Search for the cell housing the specified text and yield its [X, Y] center coordinate. 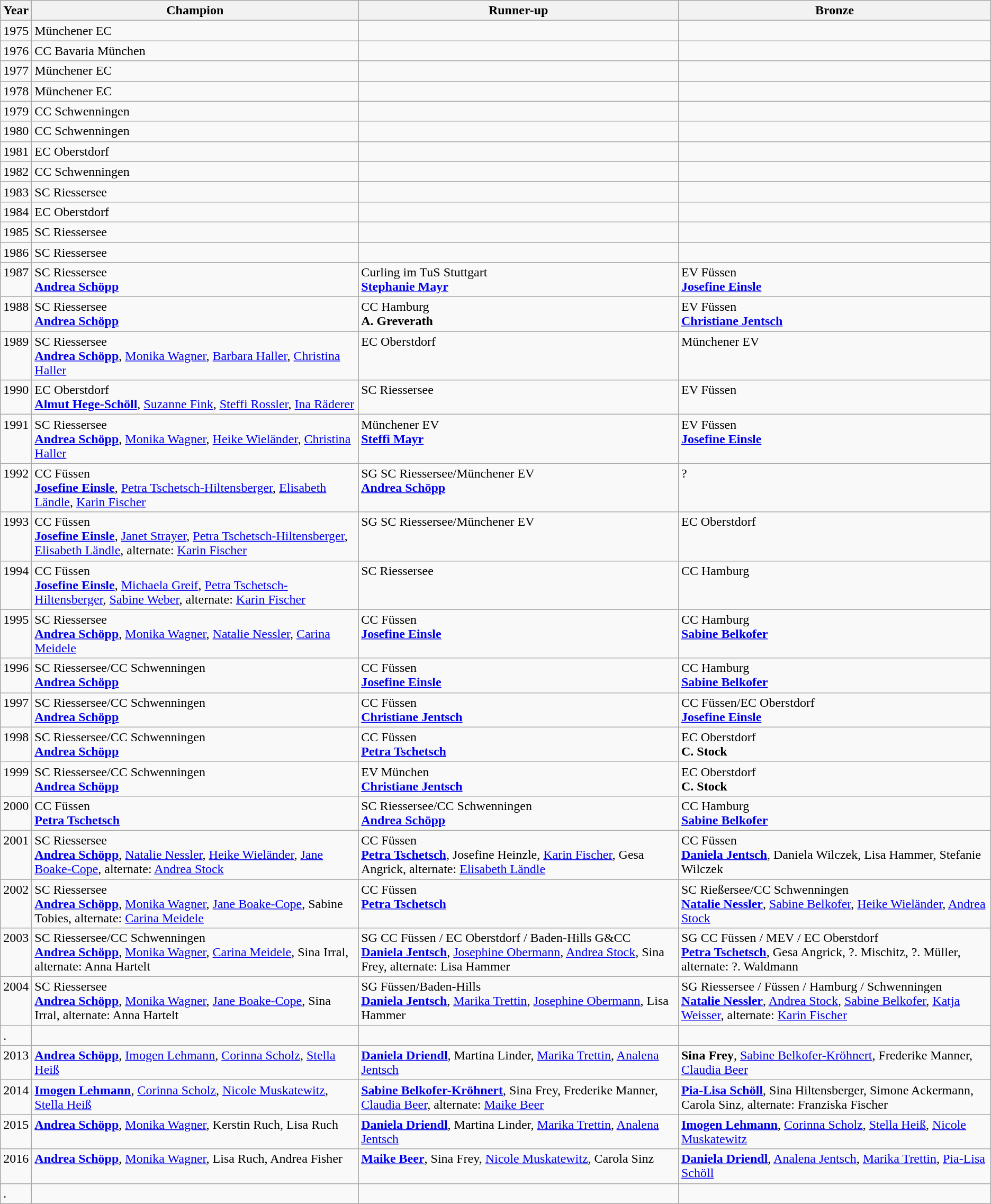
Daniela Driendl, Analena Jentsch, Marika Trettin, Pia-Lisa Schöll [834, 1166]
SG SC Riessersee/Münchener EV [519, 536]
1985 [16, 232]
Year [16, 11]
Andrea Schöpp, Monika Wagner, Kerstin Ruch, Lisa Ruch [195, 1132]
1992 [16, 488]
EV FüssenChristiane Jentsch [834, 315]
SG CC Füssen / EC Oberstdorf / Baden-Hills G&CCDaniela Jentsch, Josephine Obermann, Andrea Stock, Sina Frey, alternate: Lisa Hammer [519, 953]
SC RiesserseeAndrea Schöpp, Monika Wagner, Jane Boake-Cope, Sina Irral, alternate: Anna Hartelt [195, 1001]
Champion [195, 11]
SG CC Füssen / MEV / EC OberstdorfPetra Tschetsch, Gesa Angrick, ?. Mischitz, ?. Müller, alternate: ?. Waldmann [834, 953]
SC RiesserseeAndrea Schöpp, Monika Wagner, Jane Boake-Cope, Sabine Tobies, alternate: Carina Meidele [195, 903]
CC HamburgA. Greverath [519, 315]
CC Füssen/EC OberstdorfJosefine Einsle [834, 709]
Münchener EV [834, 356]
SC RiesserseeAndrea Schöpp, Natalie Nessler, Heike Wieländer, Jane Boake-Cope, alternate: Andrea Stock [195, 855]
1980 [16, 131]
2003 [16, 953]
1989 [16, 356]
1994 [16, 585]
Curling im TuS StuttgartStephanie Mayr [519, 280]
? [834, 488]
SC RiesserseeAndrea Schöpp, Monika Wagner, Heike Wieländer, Christina Haller [195, 439]
Münchener EVSteffi Mayr [519, 439]
SG SC Riessersee/Münchener EVAndrea Schöpp [519, 488]
2013 [16, 1063]
CC Bavaria München [195, 51]
1998 [16, 744]
1981 [16, 151]
Imogen Lehmann, Corinna Scholz, Stella Heiß, Nicole Muskatewitz [834, 1132]
1990 [16, 397]
1986 [16, 253]
Imogen Lehmann, Corinna Scholz, Nicole Muskatewitz, Stella Heiß [195, 1097]
EC OberstdorfAlmut Hege-Schöll, Suzanne Fink, Steffi Rossler, Ina Räderer [195, 397]
1993 [16, 536]
SC RiesserseeAndrea Schöpp, Monika Wagner, Barbara Haller, Christina Haller [195, 356]
CC FüssenChristiane Jentsch [519, 709]
1991 [16, 439]
1987 [16, 280]
CC FüssenJosefine Einsle, Petra Tschetsch-Hiltensberger, Elisabeth Ländle, Karin Fischer [195, 488]
Sina Frey, Sabine Belkofer-Kröhnert, Frederike Manner, Claudia Beer [834, 1063]
Pia-Lisa Schöll, Sina Hiltensberger, Simone Ackermann, Carola Sinz, alternate: Franziska Fischer [834, 1097]
1978 [16, 91]
SG Füssen/Baden-HillsDaniela Jentsch, Marika Trettin, Josephine Obermann, Lisa Hammer [519, 1001]
Bronze [834, 11]
EV Füssen [834, 397]
Runner-up [519, 11]
2002 [16, 903]
1982 [16, 172]
CC FüssenJosefine Einsle, Janet Strayer, Petra Tschetsch-Hiltensberger, Elisabeth Ländle, alternate: Karin Fischer [195, 536]
Andrea Schöpp, Imogen Lehmann, Corinna Scholz, Stella Heiß [195, 1063]
SC RiesserseeAndrea Schöpp, Monika Wagner, Natalie Nessler, Carina Meidele [195, 634]
1976 [16, 51]
2001 [16, 855]
2004 [16, 1001]
1997 [16, 709]
CC FüssenDaniela Jentsch, Daniela Wilczek, Lisa Hammer, Stefanie Wilczek [834, 855]
1977 [16, 71]
2016 [16, 1166]
1983 [16, 192]
SC Rießersee/CC SchwenningenNatalie Nessler, Sabine Belkofer, Heike Wieländer, Andrea Stock [834, 903]
Maike Beer, Sina Frey, Nicole Muskatewitz, Carola Sinz [519, 1166]
2014 [16, 1097]
CC Hamburg [834, 585]
1979 [16, 111]
SC Riessersee/CC SchwenningenAndrea Schöpp, Monika Wagner, Carina Meidele, Sina Irral, alternate: Anna Hartelt [195, 953]
Andrea Schöpp, Monika Wagner, Lisa Ruch, Andrea Fisher [195, 1166]
SG Riessersee / Füssen / Hamburg / SchwenningenNatalie Nessler, Andrea Stock, Sabine Belkofer, Katja Weisser, alternate: Karin Fischer [834, 1001]
1999 [16, 778]
1996 [16, 676]
2000 [16, 813]
CC FüssenJosefine Einsle, Michaela Greif, Petra Tschetsch-Hiltensberger, Sabine Weber, alternate: Karin Fischer [195, 585]
1984 [16, 212]
1988 [16, 315]
EV MünchenChristiane Jentsch [519, 778]
1975 [16, 31]
2015 [16, 1132]
Sabine Belkofer-Kröhnert, Sina Frey, Frederike Manner, Claudia Beer, alternate: Maike Beer [519, 1097]
1995 [16, 634]
CC FüssenPetra Tschetsch, Josefine Heinzle, Karin Fischer, Gesa Angrick, alternate: Elisabeth Ländle [519, 855]
